Return the (X, Y) coordinate for the center point of the cell that contains the specified text.  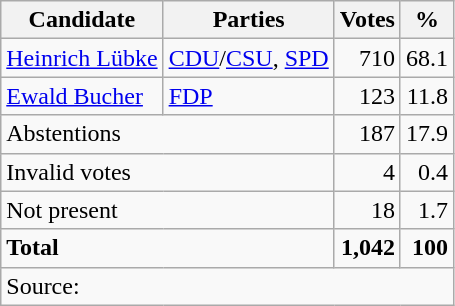
Heinrich Lübke (82, 58)
Invalid votes (168, 172)
18 (367, 210)
Total (168, 248)
FDP (248, 96)
187 (367, 134)
Candidate (82, 20)
710 (367, 58)
1,042 (367, 248)
11.8 (426, 96)
100 (426, 248)
Source: (228, 286)
CDU/CSU, SPD (248, 58)
68.1 (426, 58)
0.4 (426, 172)
123 (367, 96)
Ewald Bucher (82, 96)
17.9 (426, 134)
1.7 (426, 210)
Parties (248, 20)
% (426, 20)
4 (367, 172)
Abstentions (168, 134)
Not present (168, 210)
Votes (367, 20)
